For the text-containing cell, return its midpoint in [X, Y] coordinate format. 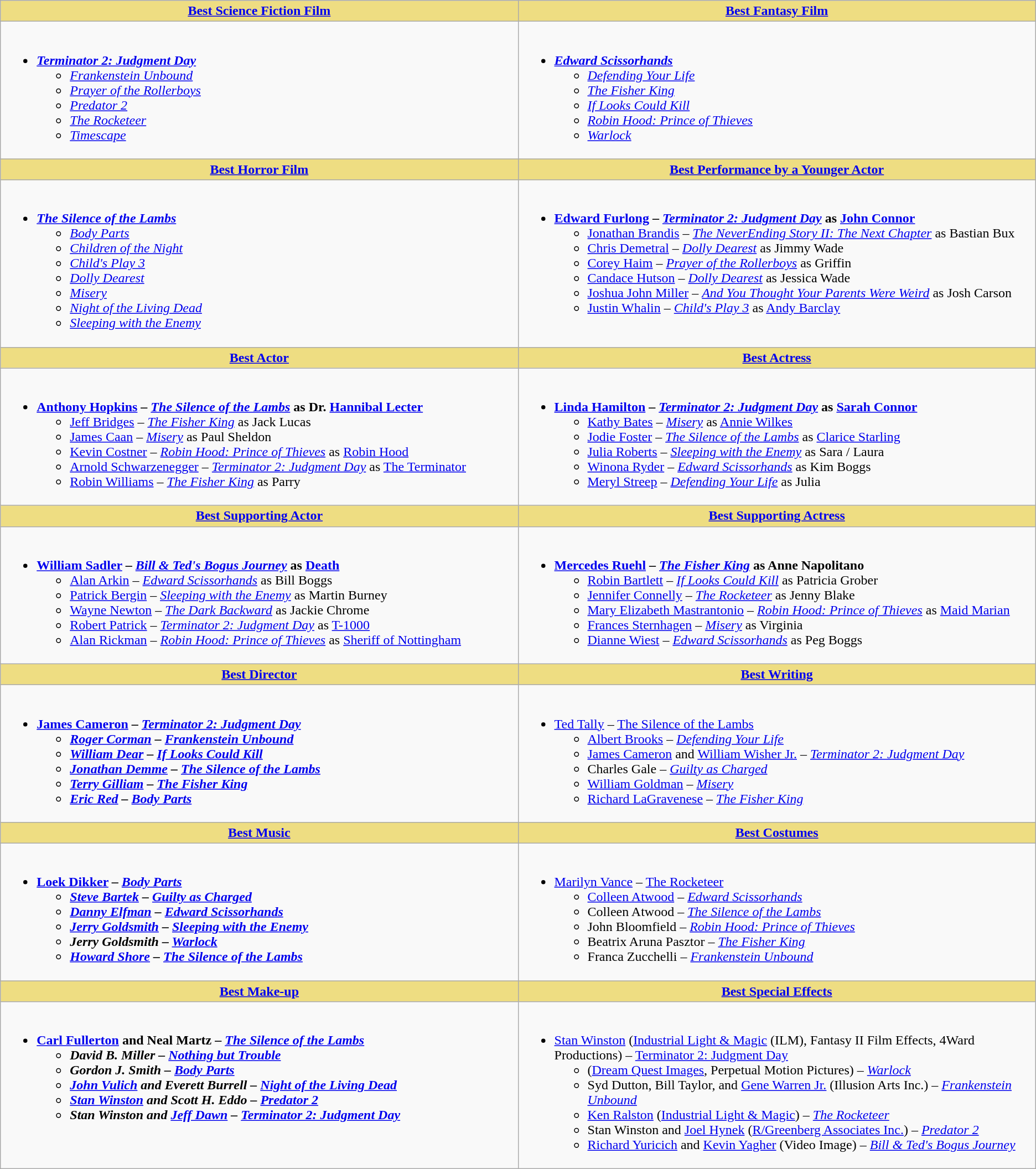
Best Music [259, 832]
Best Costumes [777, 832]
Best Supporting Actress [777, 516]
Best Supporting Actor [259, 516]
Terminator 2: Judgment DayFrankenstein UnboundPrayer of the RollerboysPredator 2The RocketeerTimescape [259, 90]
Best Writing [777, 674]
Best Science Fiction Film [259, 11]
Best Fantasy Film [777, 11]
Best Special Effects [777, 991]
Best Actress [777, 358]
Edward ScissorhandsDefending Your LifeThe Fisher KingIf Looks Could KillRobin Hood: Prince of ThievesWarlock [777, 90]
Best Actor [259, 358]
Best Horror Film [259, 169]
Best Performance by a Younger Actor [777, 169]
Best Director [259, 674]
The Silence of the LambsBody PartsChildren of the NightChild's Play 3Dolly DearestMiseryNight of the Living DeadSleeping with the Enemy [259, 263]
Best Make-up [259, 991]
